Output the (X, Y) coordinate of the center of the cell containing the given text.  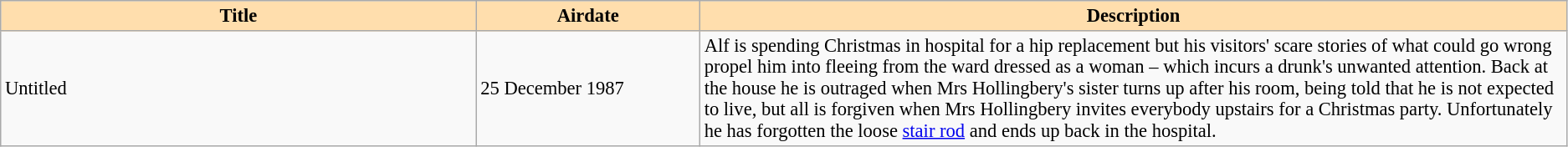
Title (238, 16)
Description (1133, 16)
Airdate (587, 16)
25 December 1987 (587, 89)
Untitled (238, 89)
